Provide the [X, Y] coordinate of the cell's center where the given text is located.  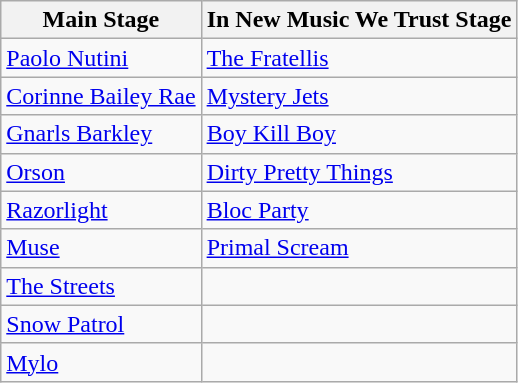
Paolo Nutini [101, 58]
The Streets [101, 286]
Gnarls Barkley [101, 134]
Mystery Jets [359, 96]
Mylo [101, 362]
Bloc Party [359, 210]
Dirty Pretty Things [359, 172]
Primal Scream [359, 248]
Snow Patrol [101, 324]
The Fratellis [359, 58]
In New Music We Trust Stage [359, 20]
Corinne Bailey Rae [101, 96]
Razorlight [101, 210]
Main Stage [101, 20]
Boy Kill Boy [359, 134]
Orson [101, 172]
Muse [101, 248]
